Return the [X, Y] coordinate for the center point of the cell that contains the specified text.  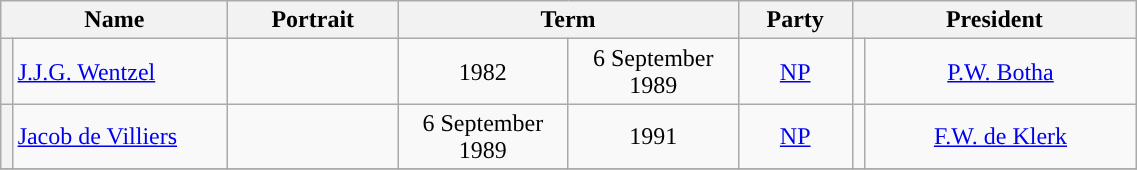
F.W. de Klerk [1000, 136]
Jacob de Villiers [120, 136]
Name [114, 20]
1982 [483, 72]
P.W. Botha [1000, 72]
Portrait [313, 20]
J.J.G. Wentzel [120, 72]
Term [568, 20]
President [994, 20]
Party [795, 20]
1991 [653, 136]
